For the text-containing cell, return its midpoint in (X, Y) coordinate format. 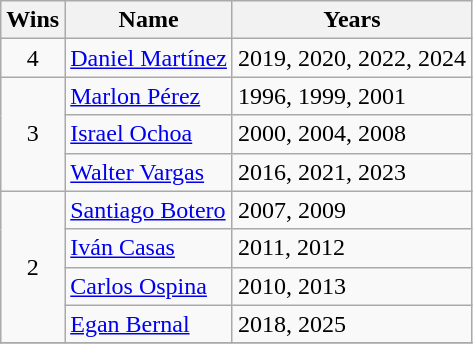
Daniel Martínez (149, 58)
2000, 2004, 2008 (352, 134)
2007, 2009 (352, 210)
Iván Casas (149, 248)
Name (149, 20)
Carlos Ospina (149, 286)
2016, 2021, 2023 (352, 172)
2019, 2020, 2022, 2024 (352, 58)
2 (33, 267)
2011, 2012 (352, 248)
1996, 1999, 2001 (352, 96)
Wins (33, 20)
Marlon Pérez (149, 96)
2018, 2025 (352, 324)
4 (33, 58)
Walter Vargas (149, 172)
3 (33, 134)
Israel Ochoa (149, 134)
2010, 2013 (352, 286)
Egan Bernal (149, 324)
Santiago Botero (149, 210)
Years (352, 20)
